Identify which cell holds the provided text, then report its [X, Y] central coordinate. 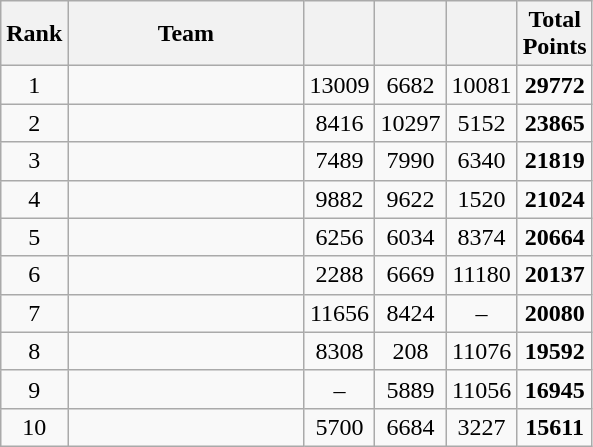
6340 [482, 161]
2288 [340, 275]
5152 [482, 123]
23865 [554, 123]
11076 [482, 351]
11180 [482, 275]
TotalPoints [554, 34]
7990 [410, 161]
8374 [482, 237]
4 [34, 199]
8 [34, 351]
5889 [410, 389]
10 [34, 427]
11656 [340, 313]
16945 [554, 389]
1 [34, 85]
5700 [340, 427]
9 [34, 389]
Rank [34, 34]
5 [34, 237]
6684 [410, 427]
6669 [410, 275]
6682 [410, 85]
8424 [410, 313]
21819 [554, 161]
3 [34, 161]
9882 [340, 199]
1520 [482, 199]
208 [410, 351]
15611 [554, 427]
8416 [340, 123]
20080 [554, 313]
6034 [410, 237]
7 [34, 313]
Team [186, 34]
21024 [554, 199]
2 [34, 123]
29772 [554, 85]
10081 [482, 85]
3227 [482, 427]
6256 [340, 237]
13009 [340, 85]
7489 [340, 161]
20137 [554, 275]
10297 [410, 123]
8308 [340, 351]
9622 [410, 199]
6 [34, 275]
11056 [482, 389]
19592 [554, 351]
20664 [554, 237]
